Detect which cell encompasses the target text, then output its [x, y] center coordinate. 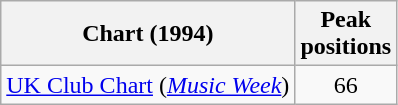
Chart (1994) [148, 34]
Peakpositions [346, 34]
UK Club Chart (Music Week) [148, 85]
66 [346, 85]
